Capture the cell that displays the provided text and extract its (x, y) central coordinate. 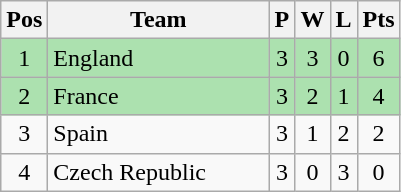
England (158, 58)
Pos (24, 20)
Pts (378, 20)
P (282, 20)
L (344, 20)
Czech Republic (158, 172)
6 (378, 58)
Team (158, 20)
Spain (158, 134)
W (312, 20)
France (158, 96)
